Scan for the cell matching the given text and deliver its [x, y] coordinate at center. 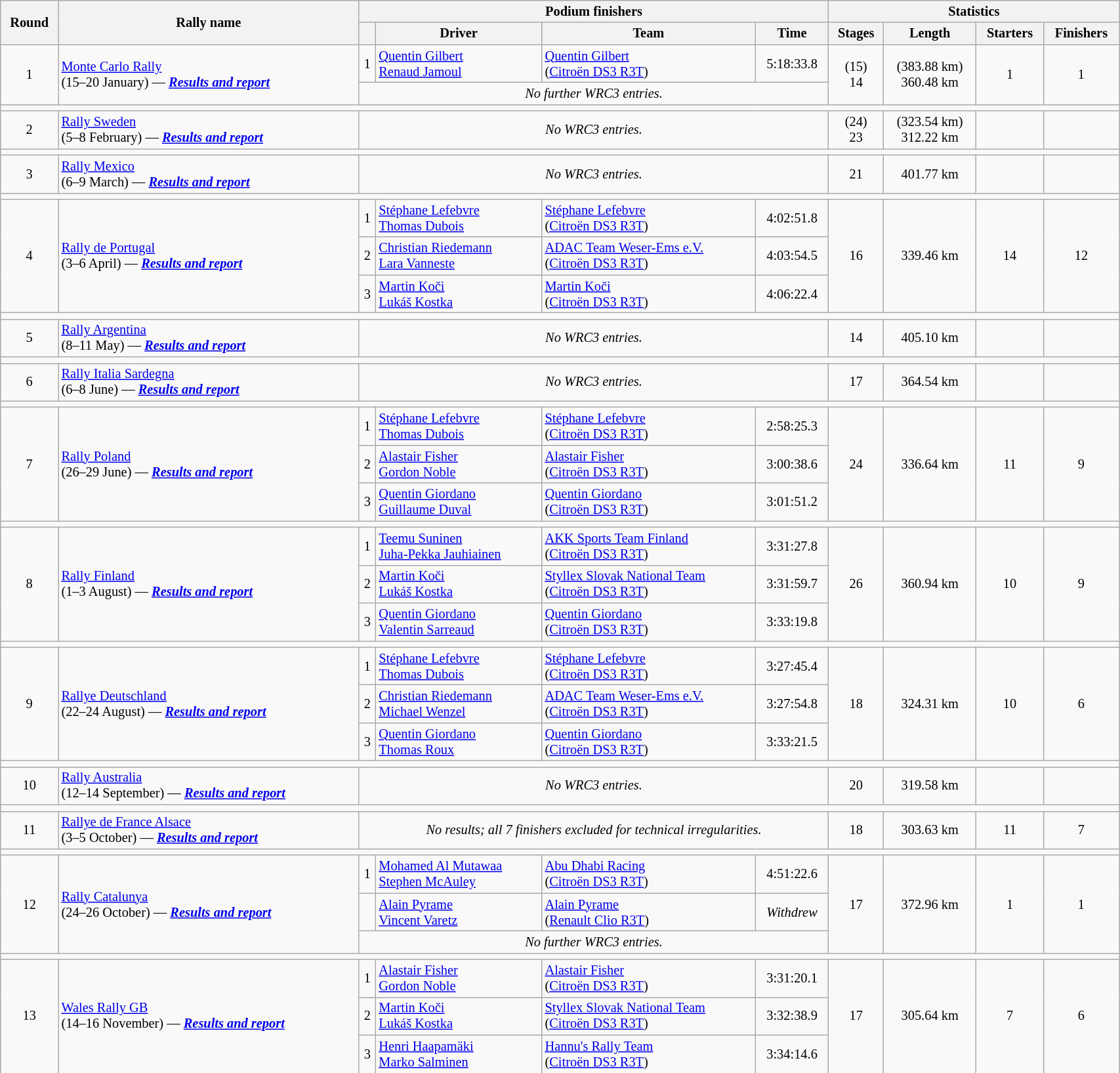
(24)23 [856, 130]
Quentin Gilbert Renaud Jamoul [458, 64]
Teemu Suninen Juha-Pekka Jauhiainen [458, 546]
13 [30, 1016]
Quentin Giordano Guillaume Duval [458, 502]
AKK Sports Team Finland(Citroën DS3 R3T) [649, 546]
21 [856, 174]
Rally Poland(26–29 June) — Results and report [209, 463]
3:33:19.8 [792, 621]
Rally name [209, 22]
Rally Australia(12–14 September) — Results and report [209, 786]
Christian Riedemann Lara Vanneste [458, 256]
26 [856, 584]
Rally Finland(1–3 August) — Results and report [209, 584]
Rally Sweden(5–8 February) — Results and report [209, 130]
Rallye Deutschland(22–24 August) — Results and report [209, 704]
Quentin Giordano Valentin Sarreaud [458, 621]
Podium finishers [594, 11]
Statistics [974, 11]
336.64 km [929, 463]
360.94 km [929, 584]
(15)14 [856, 75]
319.58 km [929, 786]
Finishers [1081, 33]
8 [30, 584]
405.10 km [929, 338]
Round [30, 22]
16 [856, 256]
5 [30, 338]
Withdrew [792, 912]
Martin Koči(Citroën DS3 R3T) [649, 294]
Length [929, 33]
4:02:51.8 [792, 218]
3:34:14.6 [792, 1054]
Alain Pyrame Vincent Varetz [458, 912]
Henri Haapamäki Marko Salminen [458, 1054]
364.54 km [929, 382]
4:03:54.5 [792, 256]
24 [856, 463]
Abu Dhabi Racing(Citroën DS3 R3T) [649, 874]
3:32:38.9 [792, 1016]
(323.54 km)312.22 km [929, 130]
Stages [856, 33]
5:18:33.8 [792, 64]
Quentin Giordano Thomas Roux [458, 742]
Rally Italia Sardegna(6–8 June) — Results and report [209, 382]
2:58:25.3 [792, 426]
3:00:38.6 [792, 464]
Rally Catalunya(24–26 October) — Results and report [209, 904]
No results; all 7 finishers excluded for technical irregularities. [594, 830]
339.46 km [929, 256]
3:27:45.4 [792, 666]
305.64 km [929, 1016]
Hannu's Rally Team(Citroën DS3 R3T) [649, 1054]
Driver [458, 33]
4:51:22.6 [792, 874]
3:31:27.8 [792, 546]
Monte Carlo Rally(15–20 January) — Results and report [209, 75]
Time [792, 33]
Alain Pyrame(Renault Clio R3T) [649, 912]
Starters [1010, 33]
324.31 km [929, 704]
3:31:59.7 [792, 584]
303.63 km [929, 830]
3:33:21.5 [792, 742]
(383.88 km)360.48 km [929, 75]
3:27:54.8 [792, 704]
3:01:51.2 [792, 502]
Christian Riedemann Michael Wenzel [458, 704]
Team [649, 33]
Quentin Gilbert (Citroën DS3 R3T) [649, 64]
20 [856, 786]
4 [30, 256]
Rally Mexico(6–9 March) — Results and report [209, 174]
4:06:22.4 [792, 294]
372.96 km [929, 904]
401.77 km [929, 174]
Wales Rally GB(14–16 November) — Results and report [209, 1016]
3:31:20.1 [792, 978]
Rally de Portugal(3–6 April) — Results and report [209, 256]
Mohamed Al Mutawaa Stephen McAuley [458, 874]
Rallye de France Alsace(3–5 October) — Results and report [209, 830]
Rally Argentina(8–11 May) — Results and report [209, 338]
